Return [X, Y] of the center of cell containing provided text 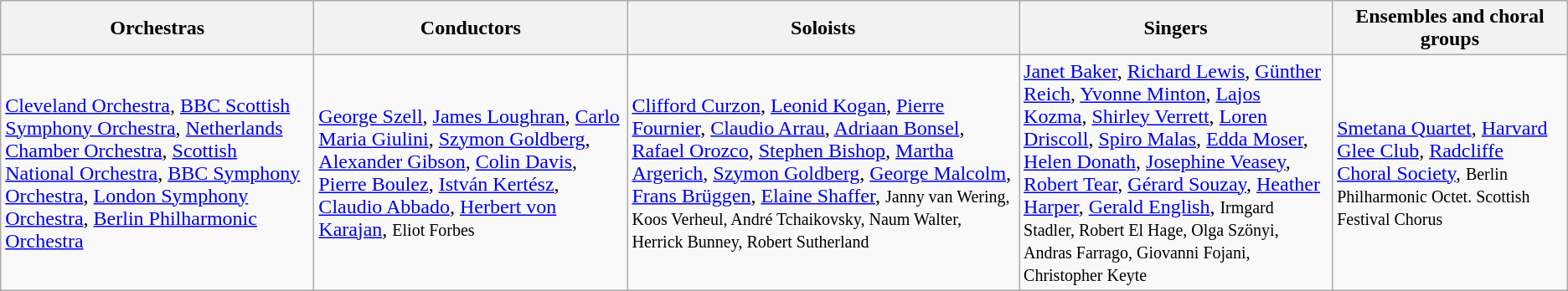
Smetana Quartet, Harvard Glee Club, Radcliffe Choral Society, Berlin Philharmonic Octet. Scottish Festival Chorus [1451, 172]
Singers [1176, 28]
Orchestras [157, 28]
Ensembles and choral groups [1451, 28]
Conductors [471, 28]
Soloists [823, 28]
